Locate the cell with the specified text and output its [X, Y] center coordinate. 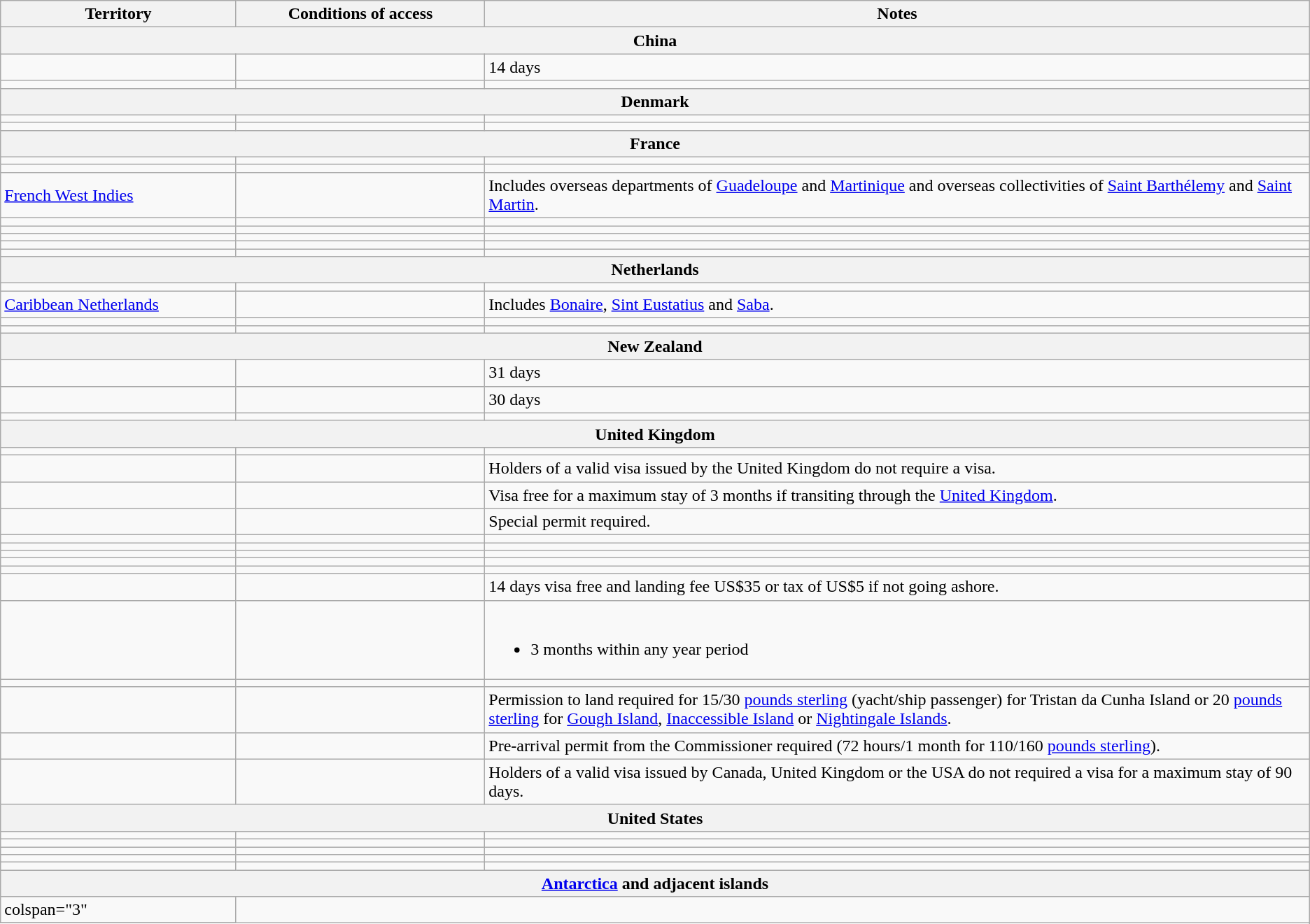
3 months within any year period [897, 639]
Holders of a valid visa issued by Canada, United Kingdom or the USA do not required a visa for a maximum stay of 90 days. [897, 782]
Visa free for a maximum stay of 3 months if transiting through the United Kingdom. [897, 495]
30 days [897, 399]
Pre-arrival permit from the Commissioner required (72 hours/1 month for 110/160 pounds sterling). [897, 746]
Special permit required. [897, 522]
Antarctica and adjacent islands [655, 883]
New Zealand [655, 346]
Denmark [655, 101]
Notes [897, 14]
14 days visa free and landing fee US$35 or tax of US$5 if not going ashore. [897, 587]
Conditions of access [360, 14]
Territory [119, 14]
Includes Bonaire, Sint Eustatius and Saba. [897, 304]
Holders of a valid visa issued by the United Kingdom do not require a visa. [897, 468]
Caribbean Netherlands [119, 304]
French West Indies [119, 194]
colspan="3" [119, 910]
China [655, 41]
Netherlands [655, 270]
France [655, 143]
Includes overseas departments of Guadeloupe and Martinique and overseas collectivities of Saint Barthélemy and Saint Martin. [897, 194]
United States [655, 818]
31 days [897, 373]
United Kingdom [655, 434]
14 days [897, 67]
